For the text-containing cell, return its midpoint in (x, y) coordinate format. 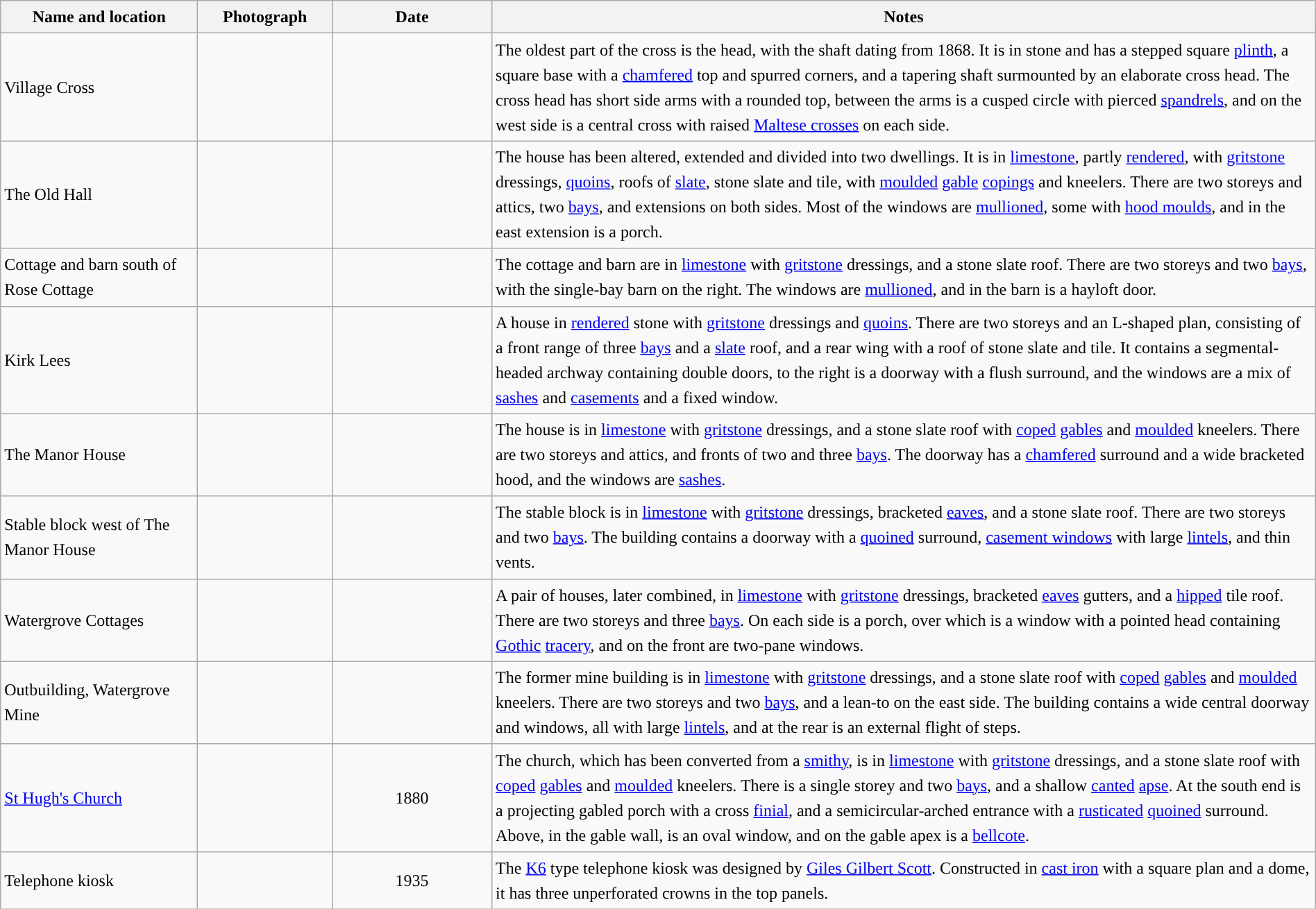
Stable block west of The Manor House (99, 537)
Date (412, 17)
The Manor House (99, 455)
Cottage and barn south of Rose Cottage (99, 278)
The Old Hall (99, 194)
Telephone kiosk (99, 880)
Notes (904, 17)
Name and location (99, 17)
1880 (412, 798)
Outbuilding, Watergrove Mine (99, 702)
1935 (412, 880)
St Hugh's Church (99, 798)
Watergrove Cottages (99, 620)
Village Cross (99, 87)
Photograph (265, 17)
Kirk Lees (99, 359)
